Locate the cell with the specified text and output its (x, y) center coordinate. 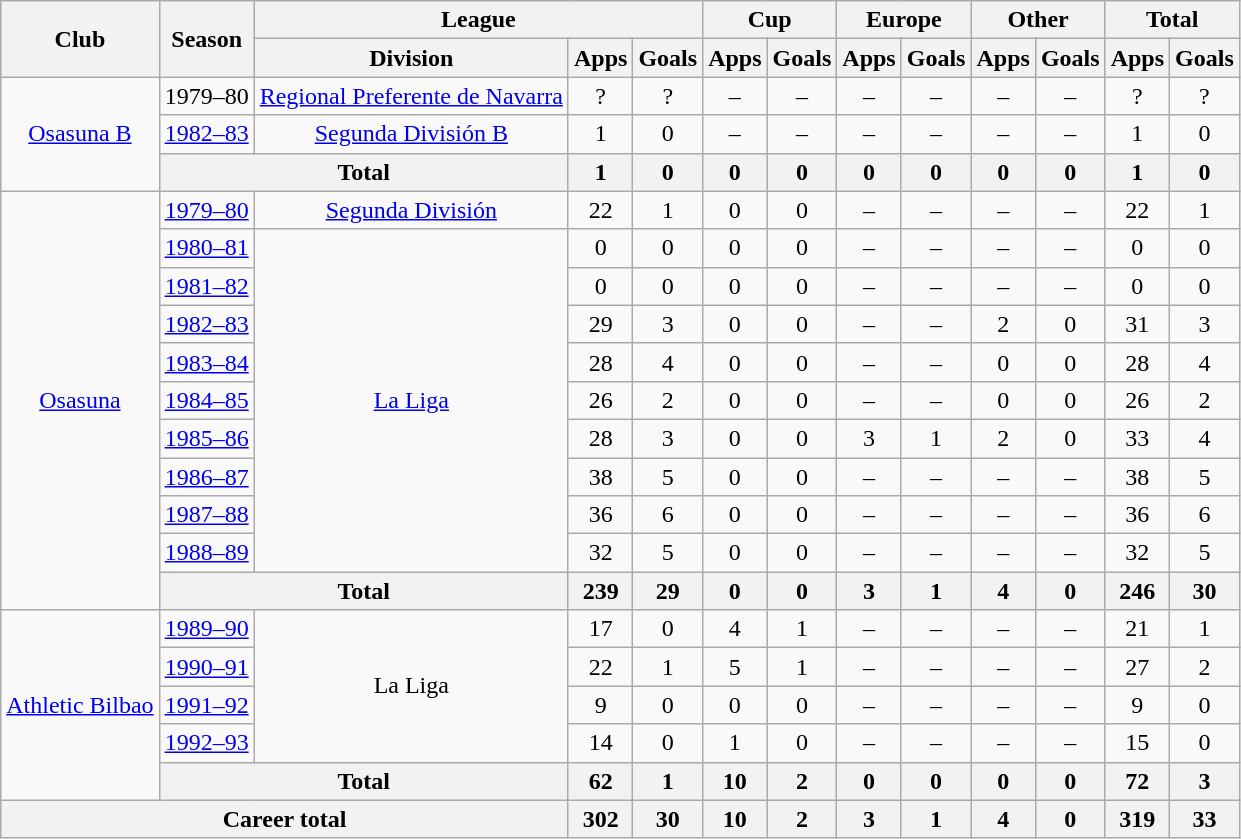
17 (600, 629)
319 (1137, 819)
Career total (285, 819)
1985–86 (206, 438)
Season (206, 39)
62 (600, 781)
1986–87 (206, 477)
Segunda División B (411, 134)
1983–84 (206, 362)
Segunda División (411, 210)
Division (411, 58)
239 (600, 591)
21 (1137, 629)
Osasuna (80, 400)
Athletic Bilbao (80, 705)
Club (80, 39)
Regional Preferente de Navarra (411, 96)
1987–88 (206, 515)
1991–92 (206, 705)
302 (600, 819)
1992–93 (206, 743)
1984–85 (206, 400)
Other (1038, 20)
1989–90 (206, 629)
Europe (904, 20)
27 (1137, 667)
Osasuna B (80, 134)
Cup (770, 20)
1981–82 (206, 286)
15 (1137, 743)
246 (1137, 591)
72 (1137, 781)
1990–91 (206, 667)
31 (1137, 324)
League (478, 20)
1980–81 (206, 248)
1988–89 (206, 553)
14 (600, 743)
